Locate the cell with the specified text and output its [X, Y] center coordinate. 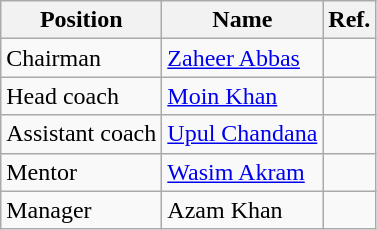
Name [242, 20]
Head coach [82, 96]
Manager [82, 210]
Position [82, 20]
Mentor [82, 172]
Assistant coach [82, 134]
Wasim Akram [242, 172]
Upul Chandana [242, 134]
Chairman [82, 58]
Ref. [350, 20]
Moin Khan [242, 96]
Azam Khan [242, 210]
Zaheer Abbas [242, 58]
